Extract the (X, Y) coordinate from the center of the cell holding the provided text.  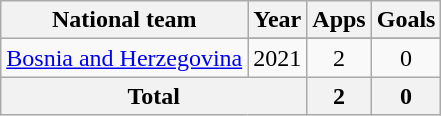
Total (154, 96)
National team (124, 20)
Bosnia and Herzegovina (124, 58)
Goals (406, 20)
Apps (339, 20)
2021 (278, 58)
Year (278, 20)
